For the text-containing cell, return its midpoint in [X, Y] coordinate format. 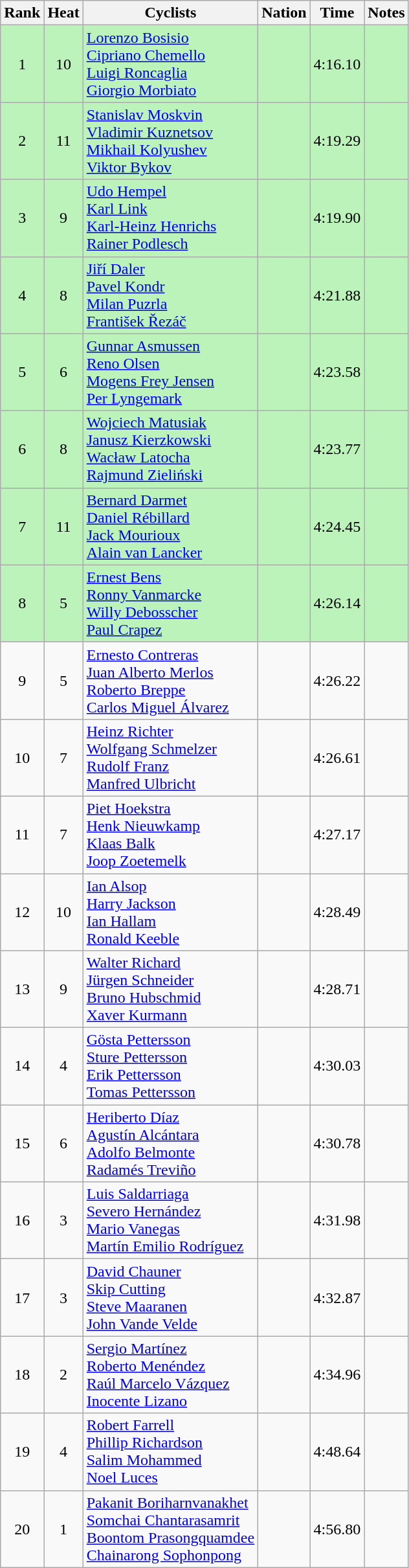
4:28.49 [337, 912]
Heinz RichterWolfgang SchmelzerRudolf FranzManfred Ulbricht [170, 758]
13 [22, 990]
4:23.77 [337, 449]
4:48.64 [337, 1452]
4:30.78 [337, 1144]
12 [22, 912]
4:23.58 [337, 372]
Time [337, 13]
19 [22, 1452]
Bernard DarmetDaniel RébillardJack MouriouxAlain van Lancker [170, 526]
Piet HoekstraHenk NieuwkampKlaas BalkJoop Zoetemelk [170, 834]
16 [22, 1220]
Rank [22, 13]
4:56.80 [337, 1528]
Ernesto ContrerasJuan Alberto MerlosRoberto BreppeCarlos Miguel Álvarez [170, 680]
Heriberto DíazAgustín AlcántaraAdolfo BelmonteRadamés Treviño [170, 1144]
20 [22, 1528]
14 [22, 1066]
Nation [284, 13]
4:27.17 [337, 834]
4:34.96 [337, 1374]
4:16.10 [337, 63]
Walter RichardJürgen SchneiderBruno HubschmidXaver Kurmann [170, 990]
17 [22, 1298]
Heat [63, 13]
Jiří DalerPavel KondrMilan PuzrlaFrantišek Řezáč [170, 295]
Robert FarrellPhillip RichardsonSalim MohammedNoel Luces [170, 1452]
4:31.98 [337, 1220]
David ChaunerSkip CuttingSteve MaaranenJohn Vande Velde [170, 1298]
18 [22, 1374]
4:30.03 [337, 1066]
4:19.29 [337, 141]
4:19.90 [337, 218]
Wojciech MatusiakJanusz KierzkowskiWacław LatochaRajmund Zieliński [170, 449]
4:26.14 [337, 604]
Ian AlsopHarry JacksonIan HallamRonald Keeble [170, 912]
4:26.61 [337, 758]
4:24.45 [337, 526]
Sergio MartínezRoberto MenéndezRaúl Marcelo VázquezInocente Lizano [170, 1374]
15 [22, 1144]
Notes [386, 13]
Luis SaldarriagaSevero HernándezMario VanegasMartín Emilio Rodríguez [170, 1220]
Cyclists [170, 13]
Gösta PetterssonSture PetterssonErik PetterssonTomas Pettersson [170, 1066]
Gunnar AsmussenReno OlsenMogens Frey JensenPer Lyngemark [170, 372]
Ernest BensRonny VanmarckeWilly DebosscherPaul Crapez [170, 604]
Pakanit BoriharnvanakhetSomchai ChantarasamritBoontom PrasongquamdeeChainarong Sophonpong [170, 1528]
Stanislav MoskvinVladimir KuznetsovMikhail KolyushevViktor Bykov [170, 141]
4:28.71 [337, 990]
4:32.87 [337, 1298]
4:21.88 [337, 295]
4:26.22 [337, 680]
Lorenzo BosisioCipriano ChemelloLuigi RoncagliaGiorgio Morbiato [170, 63]
Udo HempelKarl LinkKarl-Heinz HenrichsRainer Podlesch [170, 218]
